Pinpoint the cell where the given text exists, returning its [X, Y] midpoint coordinate. 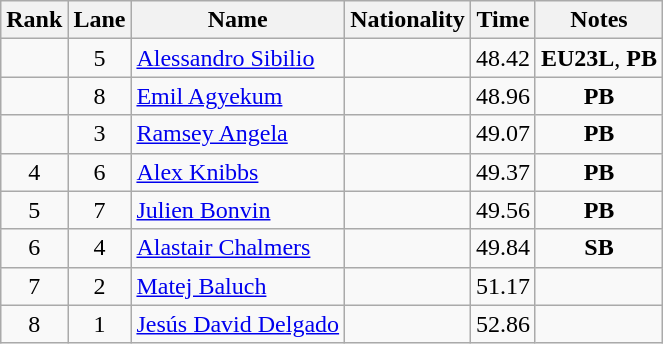
Notes [598, 20]
Nationality [408, 20]
Name [238, 20]
48.42 [502, 58]
Emil Agyekum [238, 96]
49.07 [502, 134]
48.96 [502, 96]
SB [598, 248]
Ramsey Angela [238, 134]
3 [100, 134]
Alex Knibbs [238, 172]
Alastair Chalmers [238, 248]
2 [100, 286]
Rank [34, 20]
49.56 [502, 210]
Julien Bonvin [238, 210]
Alessandro Sibilio [238, 58]
EU23L, PB [598, 58]
51.17 [502, 286]
Matej Baluch [238, 286]
49.84 [502, 248]
Lane [100, 20]
Jesús David Delgado [238, 324]
52.86 [502, 324]
Time [502, 20]
1 [100, 324]
49.37 [502, 172]
